Locate the cell with the specified text and output its [X, Y] center coordinate. 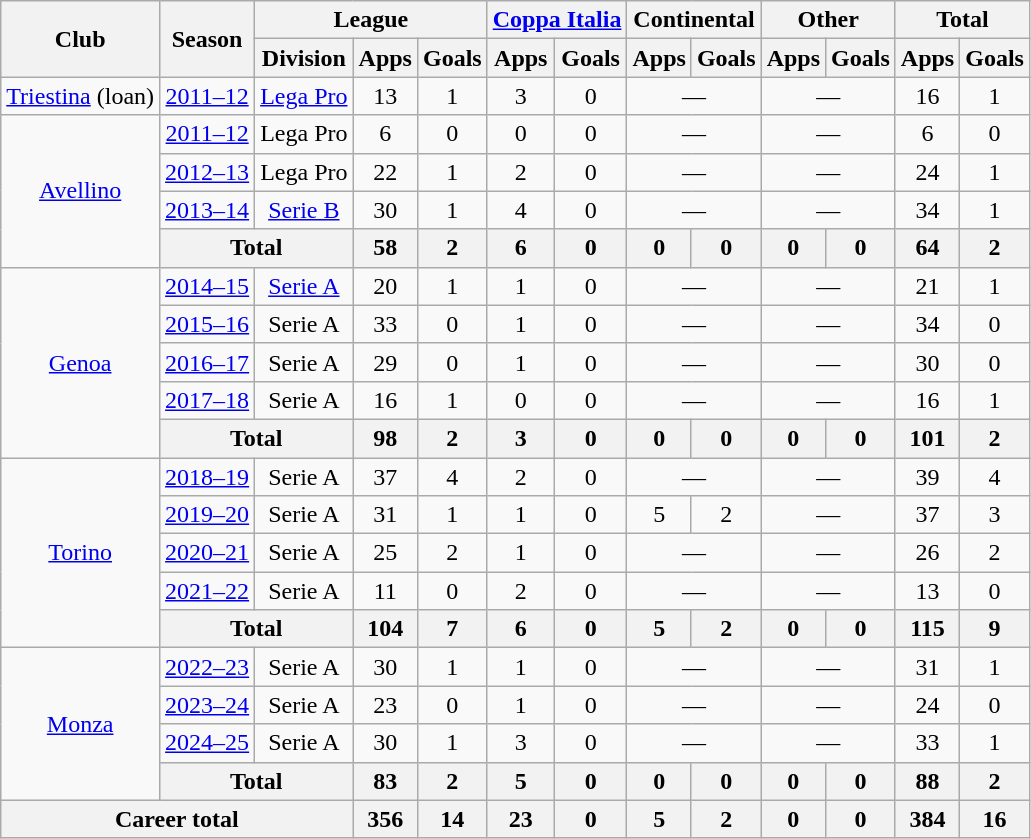
Genoa [80, 362]
Monza [80, 724]
9 [995, 629]
2020–21 [208, 553]
58 [385, 248]
29 [385, 362]
Torino [80, 553]
2018–19 [208, 477]
Continental [694, 20]
26 [927, 553]
83 [385, 781]
2021–22 [208, 591]
20 [385, 286]
2024–25 [208, 743]
2019–20 [208, 515]
21 [927, 286]
2015–16 [208, 324]
2022–23 [208, 667]
88 [927, 781]
7 [452, 629]
2017–18 [208, 400]
Serie B [304, 210]
2023–24 [208, 705]
Avellino [80, 191]
Coppa Italia [557, 20]
115 [927, 629]
2016–17 [208, 362]
22 [385, 172]
2012–13 [208, 172]
League [372, 20]
101 [927, 438]
Other [828, 20]
11 [385, 591]
64 [927, 248]
104 [385, 629]
2013–14 [208, 210]
384 [927, 819]
Season [208, 39]
2014–15 [208, 286]
Club [80, 39]
356 [385, 819]
39 [927, 477]
Career total [177, 819]
Triestina (loan) [80, 96]
25 [385, 553]
98 [385, 438]
Division [304, 58]
14 [452, 819]
